Identify which cell holds the provided text, then report its (x, y) central coordinate. 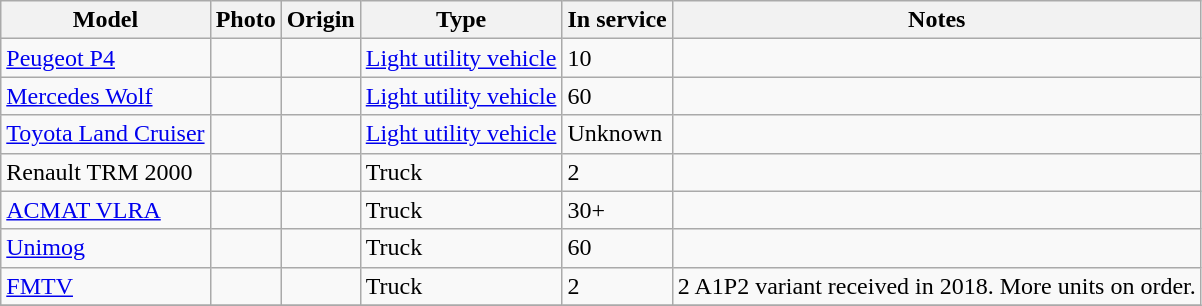
Type (461, 20)
Origin (320, 20)
Notes (936, 20)
Photo (246, 20)
30+ (617, 210)
FMTV (106, 286)
Renault TRM 2000 (106, 172)
Unknown (617, 134)
Mercedes Wolf (106, 96)
Model (106, 20)
Unimog (106, 248)
10 (617, 58)
Peugeot P4 (106, 58)
2 A1P2 variant received in 2018. More units on order. (936, 286)
In service (617, 20)
ACMAT VLRA (106, 210)
Toyota Land Cruiser (106, 134)
